From the cell containing the given text, extract its center point as [X, Y] coordinate. 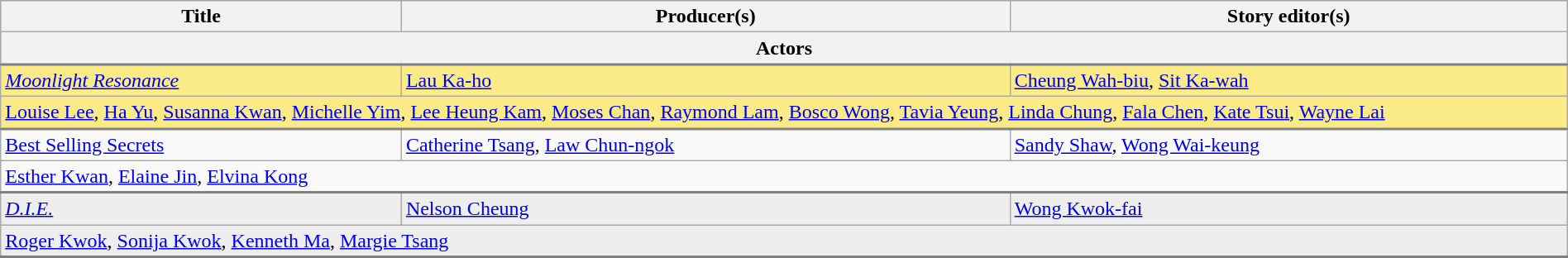
Moonlight Resonance [202, 81]
Roger Kwok, Sonija Kwok, Kenneth Ma, Margie Tsang [784, 241]
Cheung Wah-biu, Sit Ka-wah [1288, 81]
Lau Ka-ho [705, 81]
Wong Kwok-fai [1288, 208]
Nelson Cheung [705, 208]
Catherine Tsang, Law Chun-ngok [705, 144]
Actors [784, 48]
Story editor(s) [1288, 17]
Best Selling Secrets [202, 144]
Esther Kwan, Elaine Jin, Elvina Kong [784, 177]
Title [202, 17]
Sandy Shaw, Wong Wai-keung [1288, 144]
D.I.E. [202, 208]
Producer(s) [705, 17]
